For the text-containing cell, return its midpoint in [X, Y] coordinate format. 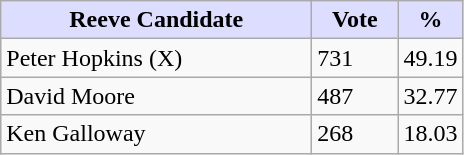
Peter Hopkins (X) [156, 58]
268 [355, 134]
487 [355, 96]
32.77 [430, 96]
49.19 [430, 58]
% [430, 20]
Ken Galloway [156, 134]
Reeve Candidate [156, 20]
Vote [355, 20]
731 [355, 58]
David Moore [156, 96]
18.03 [430, 134]
